Extract the [X, Y] coordinate from the center of the cell holding the provided text.  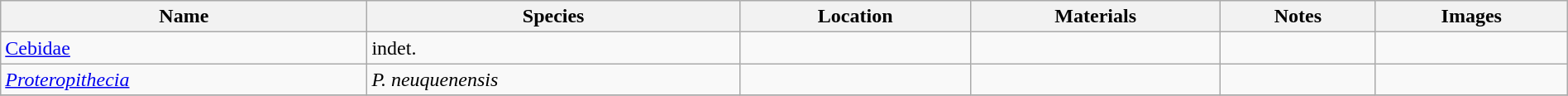
indet. [554, 48]
Images [1471, 17]
Name [184, 17]
P. neuquenensis [554, 79]
Location [855, 17]
Materials [1095, 17]
Cebidae [184, 48]
Proteropithecia [184, 79]
Species [554, 17]
Notes [1298, 17]
